For the text-containing cell, return its midpoint in [X, Y] coordinate format. 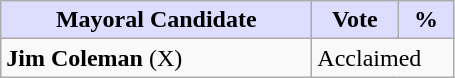
Jim Coleman (X) [156, 58]
Acclaimed [383, 58]
Mayoral Candidate [156, 20]
Vote [355, 20]
% [426, 20]
